Capture the cell that displays the provided text and extract its (x, y) central coordinate. 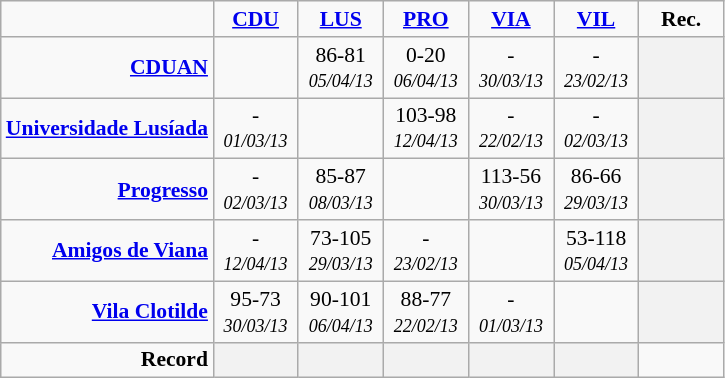
Amigos de Viana (107, 250)
Vila Clotilde (107, 312)
VIA (510, 19)
85-8708/03/13 (340, 190)
CDUAN (107, 68)
88-7722/02/13 (426, 312)
86-6629/03/13 (596, 190)
103-9812/04/13 (426, 128)
CDU (256, 19)
Record (107, 360)
-22/02/13 (510, 128)
86-8105/04/13 (340, 68)
0-2006/04/13 (426, 68)
90-10106/04/13 (340, 312)
VIL (596, 19)
Progresso (107, 190)
LUS (340, 19)
95-7330/03/13 (256, 312)
113-5630/03/13 (510, 190)
Universidade Lusíada (107, 128)
PRO (426, 19)
Rec. (682, 19)
-12/04/13 (256, 250)
73-10529/03/13 (340, 250)
53-11805/04/13 (596, 250)
-30/03/13 (510, 68)
